Scan for the cell matching the given text and deliver its (x, y) coordinate at center. 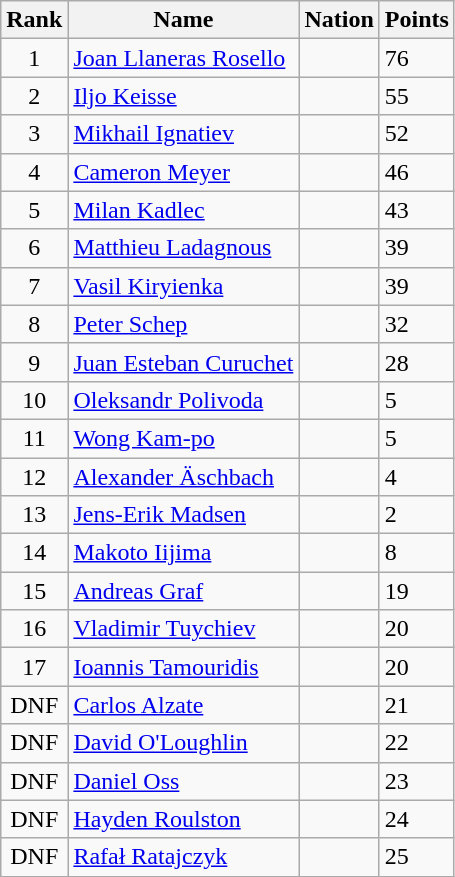
Jens-Erik Madsen (184, 515)
16 (34, 629)
Wong Kam-po (184, 438)
12 (34, 477)
19 (416, 591)
Peter Schep (184, 324)
Makoto Iijima (184, 553)
Name (184, 20)
13 (34, 515)
Milan Kadlec (184, 210)
22 (416, 743)
Rafał Ratajczyk (184, 857)
Vladimir Tuychiev (184, 629)
Nation (339, 20)
Oleksandr Polivoda (184, 400)
6 (34, 248)
15 (34, 591)
3 (34, 134)
14 (34, 553)
21 (416, 705)
46 (416, 172)
25 (416, 857)
55 (416, 96)
76 (416, 58)
Mikhail Ignatiev (184, 134)
11 (34, 438)
Carlos Alzate (184, 705)
Rank (34, 20)
Daniel Oss (184, 781)
Points (416, 20)
23 (416, 781)
52 (416, 134)
24 (416, 819)
Iljo Keisse (184, 96)
1 (34, 58)
Cameron Meyer (184, 172)
32 (416, 324)
43 (416, 210)
Andreas Graf (184, 591)
Matthieu Ladagnous (184, 248)
28 (416, 362)
Juan Esteban Curuchet (184, 362)
David O'Loughlin (184, 743)
9 (34, 362)
Alexander Äschbach (184, 477)
Joan Llaneras Rosello (184, 58)
7 (34, 286)
Hayden Roulston (184, 819)
Vasil Kiryienka (184, 286)
17 (34, 667)
10 (34, 400)
Ioannis Tamouridis (184, 667)
